Find where the given text appears and provide that cell's center as [x, y] coordinate. 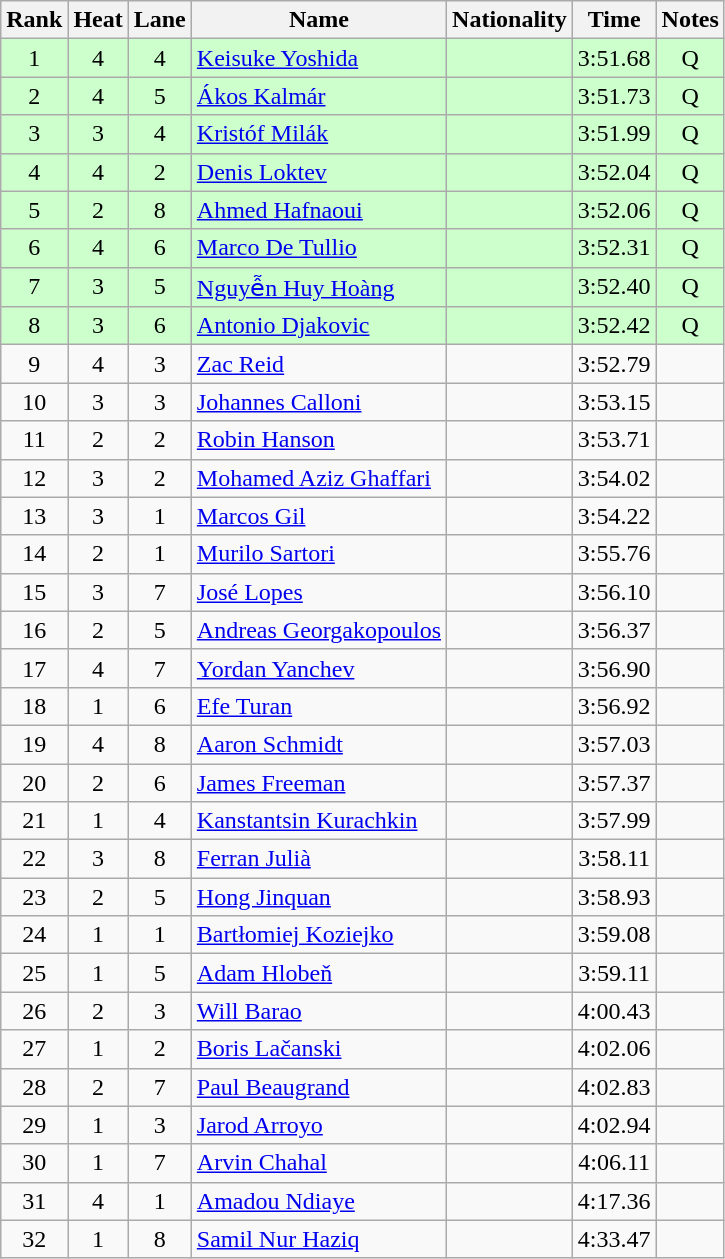
20 [34, 783]
3:52.40 [614, 287]
Andreas Georgakopoulos [318, 630]
21 [34, 821]
3:51.99 [614, 134]
Boris Lačanski [318, 1049]
3:51.73 [614, 96]
26 [34, 1011]
3:55.76 [614, 554]
3:52.31 [614, 248]
Robin Hanson [318, 440]
3:59.08 [614, 935]
25 [34, 973]
3:54.02 [614, 478]
Nguyễn Huy Hoàng [318, 287]
4:33.47 [614, 1239]
18 [34, 706]
22 [34, 859]
Murilo Sartori [318, 554]
4:17.36 [614, 1201]
Mohamed Aziz Ghaffari [318, 478]
14 [34, 554]
31 [34, 1201]
Amadou Ndiaye [318, 1201]
James Freeman [318, 783]
4:02.83 [614, 1087]
23 [34, 897]
Time [614, 20]
3:52.06 [614, 210]
Heat [98, 20]
3:52.79 [614, 364]
9 [34, 364]
3:56.37 [614, 630]
3:58.11 [614, 859]
10 [34, 402]
3:53.71 [614, 440]
32 [34, 1239]
Samil Nur Haziq [318, 1239]
3:58.93 [614, 897]
3:57.37 [614, 783]
Marco De Tullio [318, 248]
Johannes Calloni [318, 402]
3:59.11 [614, 973]
Ahmed Hafnaoui [318, 210]
Lane [160, 20]
4:06.11 [614, 1163]
11 [34, 440]
Efe Turan [318, 706]
16 [34, 630]
19 [34, 744]
27 [34, 1049]
Arvin Chahal [318, 1163]
3:57.99 [614, 821]
Zac Reid [318, 364]
15 [34, 592]
3:52.42 [614, 326]
Adam Hlobeň [318, 973]
17 [34, 668]
3:56.10 [614, 592]
Denis Loktev [318, 172]
Keisuke Yoshida [318, 58]
Kristóf Milák [318, 134]
Yordan Yanchev [318, 668]
30 [34, 1163]
Bartłomiej Koziejko [318, 935]
13 [34, 516]
Ferran Julià [318, 859]
Will Barao [318, 1011]
29 [34, 1125]
Hong Jinquan [318, 897]
3:57.03 [614, 744]
3:52.04 [614, 172]
Paul Beaugrand [318, 1087]
Ákos Kalmár [318, 96]
3:54.22 [614, 516]
3:51.68 [614, 58]
4:02.06 [614, 1049]
Marcos Gil [318, 516]
3:56.90 [614, 668]
28 [34, 1087]
4:00.43 [614, 1011]
3:56.92 [614, 706]
24 [34, 935]
Rank [34, 20]
Antonio Djakovic [318, 326]
3:53.15 [614, 402]
Jarod Arroyo [318, 1125]
Aaron Schmidt [318, 744]
José Lopes [318, 592]
12 [34, 478]
Name [318, 20]
Kanstantsin Kurachkin [318, 821]
Nationality [510, 20]
Notes [690, 20]
4:02.94 [614, 1125]
